Capture the cell that displays the provided text and extract its [x, y] central coordinate. 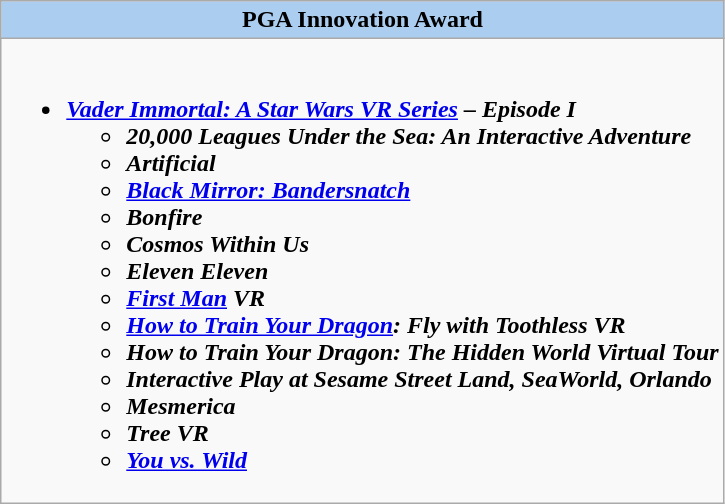
PGA Innovation Award [362, 20]
